Locate the cell with the specified text and output its (X, Y) center coordinate. 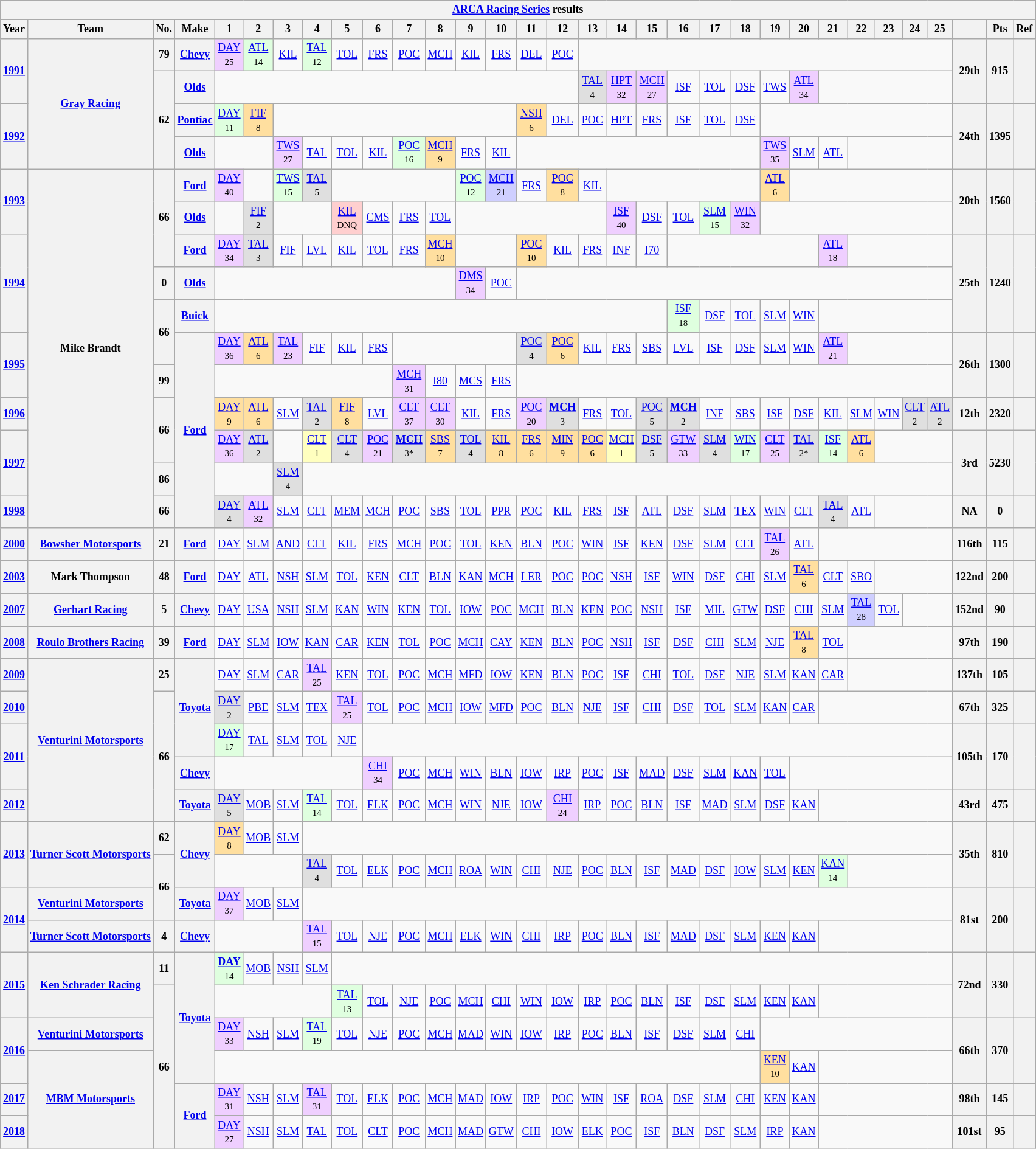
2009 (15, 675)
1395 (1000, 136)
Mark Thompson (90, 577)
Make (195, 29)
MCH9 (440, 153)
20th (970, 202)
43rd (970, 806)
2012 (15, 806)
USA (258, 610)
FIF2 (258, 218)
97th (970, 642)
TAL31 (317, 1100)
7 (409, 29)
DAY34 (229, 251)
SBS7 (440, 446)
No. (164, 29)
TAL2 (317, 414)
TAL8 (804, 642)
1997 (15, 462)
29th (970, 71)
67th (970, 708)
Ref (1024, 29)
MCH1 (621, 446)
CHI34 (378, 773)
2008 (15, 642)
16 (683, 29)
TAL23 (288, 349)
2007 (15, 610)
HPT32 (621, 88)
TAL15 (317, 936)
LER (531, 577)
TAL5 (317, 186)
2013 (15, 854)
370 (1000, 1050)
Roulo Brothers Racing (90, 642)
101st (970, 1132)
NSH6 (531, 120)
137th (970, 675)
48 (164, 577)
475 (1000, 806)
MCS (471, 381)
DSF5 (652, 446)
2011 (15, 757)
POC20 (531, 414)
POC12 (471, 186)
ISF14 (833, 446)
DAY5 (229, 806)
13 (592, 29)
1992 (15, 136)
145 (1000, 1100)
2014 (15, 920)
2015 (15, 985)
25th (970, 283)
ARCA Racing Series results (518, 10)
TOL4 (471, 446)
99 (164, 381)
CLT37 (409, 414)
1240 (1000, 283)
26th (970, 365)
DAY40 (229, 186)
POC4 (531, 349)
MCH10 (440, 251)
Pts (1000, 29)
CHI24 (563, 806)
170 (1000, 757)
DAY33 (229, 1034)
MCH2 (683, 414)
15 (652, 29)
1998 (15, 512)
ATL14 (258, 55)
115 (1000, 544)
3rd (970, 462)
1993 (15, 202)
325 (1000, 708)
CLT2 (914, 414)
Pontiac (195, 120)
TAL26 (775, 544)
DAY11 (229, 120)
1560 (1000, 202)
PBE (258, 708)
18 (745, 29)
2320 (1000, 414)
1995 (15, 365)
12th (970, 414)
TAL12 (317, 55)
DAY27 (229, 1132)
HPT (621, 120)
CMS (378, 218)
KILDNQ (347, 218)
ATL18 (833, 251)
2003 (15, 577)
2000 (15, 544)
Buick (195, 316)
CLT25 (775, 446)
MCH3 (563, 414)
105th (970, 757)
24 (914, 29)
Year (15, 29)
8 (440, 29)
105 (1000, 675)
2016 (15, 1050)
CLT30 (440, 414)
3 (288, 29)
TWS35 (775, 153)
DAY25 (229, 55)
190 (1000, 642)
116th (970, 544)
MCH21 (501, 186)
AND (288, 544)
MIL (715, 610)
810 (1000, 854)
98th (970, 1100)
TWS27 (288, 153)
I80 (440, 381)
GTW33 (683, 446)
POC5 (652, 414)
9 (471, 29)
DAY17 (229, 740)
POC16 (409, 153)
POC8 (563, 186)
10 (501, 29)
TAL19 (317, 1034)
CLT1 (317, 446)
DAY31 (229, 1100)
POC21 (378, 446)
WIN32 (745, 218)
MEM (347, 512)
I70 (652, 251)
5230 (1000, 462)
MBM Motorsports (90, 1100)
1996 (15, 414)
WIN17 (745, 446)
TAL28 (862, 610)
20 (804, 29)
Ken Schrader Racing (90, 985)
KAN14 (833, 871)
19 (775, 29)
35th (970, 854)
CAY (501, 642)
TAL13 (347, 1002)
2018 (15, 1132)
DMS34 (471, 283)
12 (563, 29)
ATL21 (833, 349)
39 (164, 642)
Team (90, 29)
2017 (15, 1100)
Bowsher Motorsports (90, 544)
22 (862, 29)
ISF40 (621, 218)
MCH3* (409, 446)
SBO (862, 577)
79 (164, 55)
DAY14 (229, 969)
66th (970, 1050)
TAL2* (804, 446)
ATL32 (258, 512)
90 (1000, 610)
TAL3 (258, 251)
1994 (15, 283)
NA (970, 512)
1 (229, 29)
MCH31 (409, 381)
KIL8 (501, 446)
POC10 (531, 251)
Gerhart Racing (90, 610)
TAL14 (317, 806)
6 (378, 29)
122nd (970, 577)
MCH27 (652, 88)
72nd (970, 985)
DAY37 (229, 904)
81st (970, 920)
DAY2 (229, 708)
ISF18 (683, 316)
2010 (15, 708)
Mike Brandt (90, 349)
PPR (501, 512)
330 (1000, 985)
DAY8 (229, 838)
KEN10 (775, 1067)
Gray Racing (90, 103)
14 (621, 29)
TAL6 (804, 577)
152nd (970, 610)
1300 (1000, 365)
95 (1000, 1132)
86 (164, 479)
FRS6 (531, 446)
TWS15 (288, 186)
2 (258, 29)
TWS (775, 88)
DAY9 (229, 414)
17 (715, 29)
ATL34 (804, 88)
CLT4 (347, 446)
915 (1000, 71)
DAY4 (229, 512)
23 (889, 29)
24th (970, 136)
MIN9 (563, 446)
1991 (15, 71)
SLM15 (715, 218)
